Return the (X, Y) coordinate for the center point of the cell that contains the specified text.  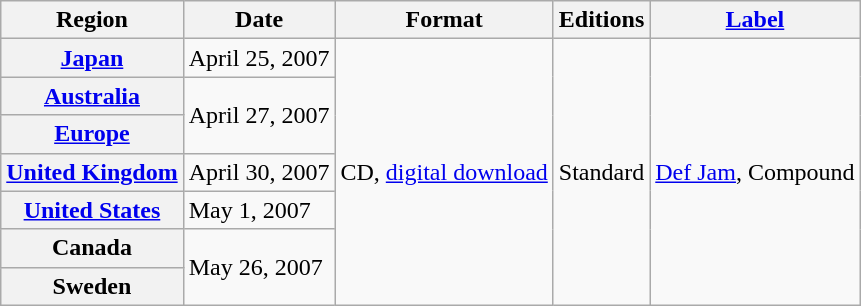
Australia (92, 96)
Region (92, 20)
April 27, 2007 (259, 115)
United Kingdom (92, 172)
May 26, 2007 (259, 267)
May 1, 2007 (259, 210)
Europe (92, 134)
Canada (92, 248)
CD, digital download (444, 172)
Sweden (92, 286)
Japan (92, 58)
Label (755, 20)
April 30, 2007 (259, 172)
Editions (601, 20)
Def Jam, Compound (755, 172)
United States (92, 210)
Date (259, 20)
April 25, 2007 (259, 58)
Standard (601, 172)
Format (444, 20)
